Find where the given text appears and provide that cell's center as (X, Y) coordinate. 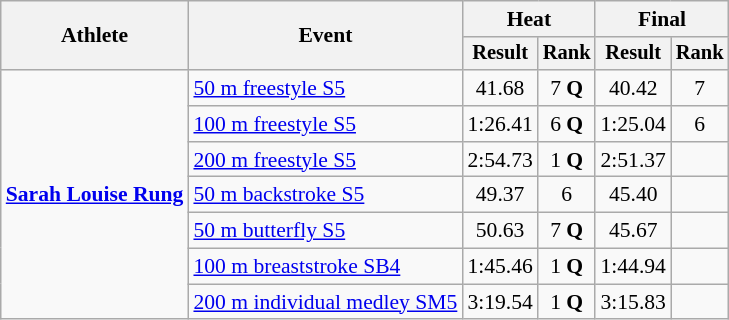
41.68 (500, 88)
Final (662, 19)
1:26.41 (500, 124)
49.37 (500, 195)
7 (700, 88)
2:54.73 (500, 160)
50 m freestyle S5 (325, 88)
Sarah Louise Rung (95, 194)
200 m freestyle S5 (325, 160)
1:44.94 (632, 267)
40.42 (632, 88)
200 m individual medley SM5 (325, 302)
Athlete (95, 36)
45.40 (632, 195)
50 m backstroke S5 (325, 195)
2:51.37 (632, 160)
1:25.04 (632, 124)
Event (325, 36)
100 m freestyle S5 (325, 124)
3:19.54 (500, 302)
Heat (528, 19)
1:45.46 (500, 267)
45.67 (632, 231)
50 m butterfly S5 (325, 231)
6 Q (567, 124)
50.63 (500, 231)
100 m breaststroke SB4 (325, 267)
3:15.83 (632, 302)
